Locate the cell with the specified text and output its (x, y) center coordinate. 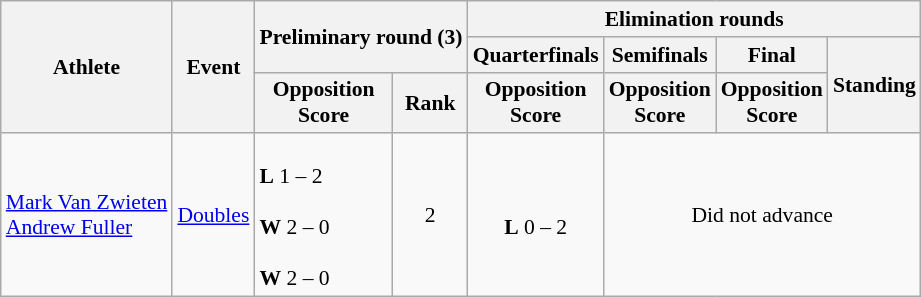
L 1 – 2 W 2 – 0W 2 – 0 (323, 216)
Semifinals (660, 55)
Rank (430, 102)
Standing (874, 86)
L 0 – 2 (536, 216)
Doubles (213, 216)
2 (430, 216)
Final (772, 55)
Quarterfinals (536, 55)
Athlete (87, 67)
Did not advance (762, 216)
Preliminary round (3) (360, 36)
Event (213, 67)
Mark Van ZwietenAndrew Fuller (87, 216)
Elimination rounds (694, 19)
